Return the [X, Y] coordinate for the center point of the cell that contains the specified text.  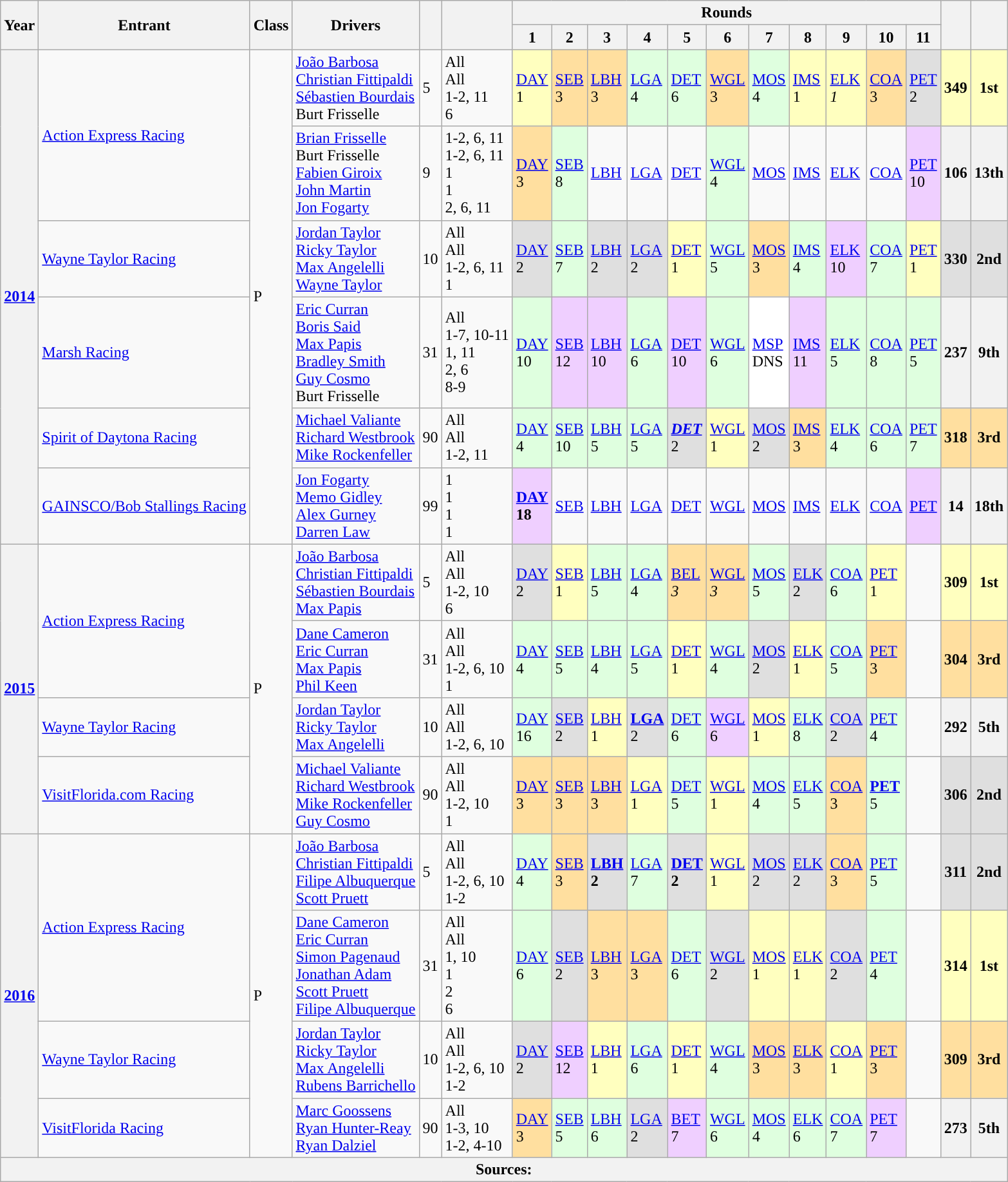
LGA1 [648, 794]
BET7 [687, 1128]
SEB10 [569, 438]
SEB7 [569, 259]
9th [989, 353]
Spirit of Daytona Racing [144, 438]
Jordan Taylor Ricky Taylor Max Angelelli Wayne Taylor [355, 259]
IMS4 [808, 259]
1 [532, 37]
LBH6 [607, 1128]
PET10 [923, 173]
João Barbosa Christian Fittipaldi Sébastien Bourdais Max Papis [355, 582]
BEL3 [687, 582]
LGA3 [648, 966]
237 [955, 353]
IMS3 [808, 438]
MOS5 [769, 582]
6 [727, 37]
13th [989, 173]
Marsh Racing [144, 353]
João Barbosa Christian Fittipaldi Sébastien Bourdais Burt Frisselle [355, 88]
WGL5 [727, 259]
18th [989, 506]
Eric Curran Boris Said Max Papis Bradley Smith Guy Cosmo Burt Frisselle [355, 353]
LGA7 [648, 872]
IMS1 [808, 88]
Rounds [726, 13]
AllAll1-2, 11 [477, 438]
273 [955, 1128]
Class [271, 25]
Dane Cameron Eric Curran Max Papis Phil Keen [355, 659]
All1-7, 10-111, 112, 68-9 [477, 353]
349 [955, 88]
SEB1 [569, 582]
292 [955, 727]
DET5 [687, 794]
DAY18 [532, 506]
1-2, 6, 111-2, 6, 11112, 6, 11 [477, 173]
SEB [569, 506]
All1-3, 101-2, 4-10 [477, 1128]
11 [923, 37]
VisitFlorida Racing [144, 1128]
SEB8 [569, 173]
AllAll1-2, 106 [477, 582]
ELK3 [808, 1060]
PET [923, 506]
2 [569, 37]
MSPDNS [769, 353]
LBH10 [607, 353]
AllAll1-2, 116 [477, 88]
Year [19, 25]
IMS11 [808, 353]
8 [808, 37]
AllAll1, 10126 [477, 966]
Jordan Taylor Ricky Taylor Max Angelelli [355, 727]
COA5 [846, 659]
LBH4 [607, 659]
Jordan Taylor Ricky Taylor Max Angelelli Rubens Barrichello [355, 1060]
2015 [19, 689]
ELK10 [846, 259]
4 [648, 37]
ELK4 [846, 438]
7 [769, 37]
AllAll1-2, 6, 101 [477, 659]
ELK8 [808, 727]
DAY1 [532, 88]
Drivers [355, 25]
WGL2 [727, 966]
2014 [19, 297]
99 [430, 506]
2016 [19, 995]
106 [955, 173]
1111 [477, 506]
Entrant [144, 25]
PET2 [923, 88]
AllAll1-2, 6, 10 [477, 727]
Jon Fogarty Memo Gidley Alex Gurney Darren Law [355, 506]
Marc Goossens Ryan Hunter-Reay Ryan Dalziel [355, 1128]
DAY10 [532, 353]
3 [607, 37]
João Barbosa Christian Fittipaldi Filipe Albuquerque Scott Pruett [355, 872]
VisitFlorida.com Racing [144, 794]
DET10 [687, 353]
DAY16 [532, 727]
318 [955, 438]
Dane Cameron Eric Curran Simon Pagenaud Jonathan Adam Scott Pruett Filipe Albuquerque [355, 966]
314 [955, 966]
DAY6 [532, 966]
WGL [727, 506]
311 [955, 872]
Michael Valiante Richard Westbrook Mike Rockenfeller Guy Cosmo [355, 794]
AllAll1-2, 101 [477, 794]
330 [955, 259]
304 [955, 659]
COA1 [846, 1060]
Michael Valiante Richard Westbrook Mike Rockenfeller [355, 438]
14 [955, 506]
AllAll1-2, 6, 111 [477, 259]
Brian Frisselle Burt Frisselle Fabien Giroix John Martin Jon Fogarty [355, 173]
ELK6 [808, 1128]
Sources: [504, 1170]
306 [955, 794]
COA8 [886, 353]
GAINSCO/Bob Stallings Racing [144, 506]
